For the text-containing cell, return its midpoint in (x, y) coordinate format. 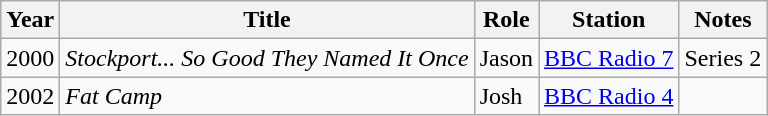
Notes (723, 20)
Title (267, 20)
Year (30, 20)
Fat Camp (267, 96)
2000 (30, 58)
Series 2 (723, 58)
Josh (506, 96)
Stockport... So Good They Named It Once (267, 58)
BBC Radio 4 (609, 96)
Jason (506, 58)
2002 (30, 96)
Station (609, 20)
BBC Radio 7 (609, 58)
Role (506, 20)
